Scan for the cell matching the given text and deliver its [x, y] coordinate at center. 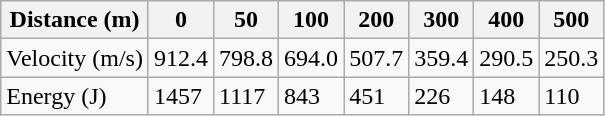
Distance (m) [75, 20]
0 [180, 20]
451 [376, 96]
694.0 [312, 58]
843 [312, 96]
912.4 [180, 58]
1117 [246, 96]
148 [506, 96]
290.5 [506, 58]
400 [506, 20]
500 [572, 20]
300 [442, 20]
226 [442, 96]
507.7 [376, 58]
250.3 [572, 58]
200 [376, 20]
110 [572, 96]
798.8 [246, 58]
100 [312, 20]
50 [246, 20]
359.4 [442, 58]
Velocity (m/s) [75, 58]
1457 [180, 96]
Energy (J) [75, 96]
